Scan for the cell matching the given text and deliver its [x, y] coordinate at center. 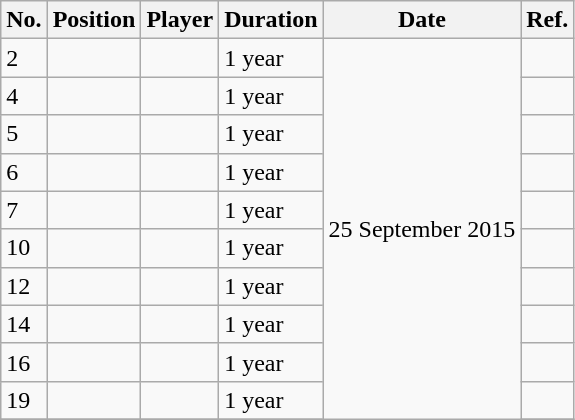
2 [24, 58]
Date [422, 20]
14 [24, 324]
Duration [271, 20]
19 [24, 400]
Ref. [548, 20]
16 [24, 362]
25 September 2015 [422, 230]
Player [180, 20]
6 [24, 172]
5 [24, 134]
12 [24, 286]
4 [24, 96]
Position [94, 20]
7 [24, 210]
10 [24, 248]
No. [24, 20]
